Extract the (X, Y) coordinate from the center of the cell holding the provided text.  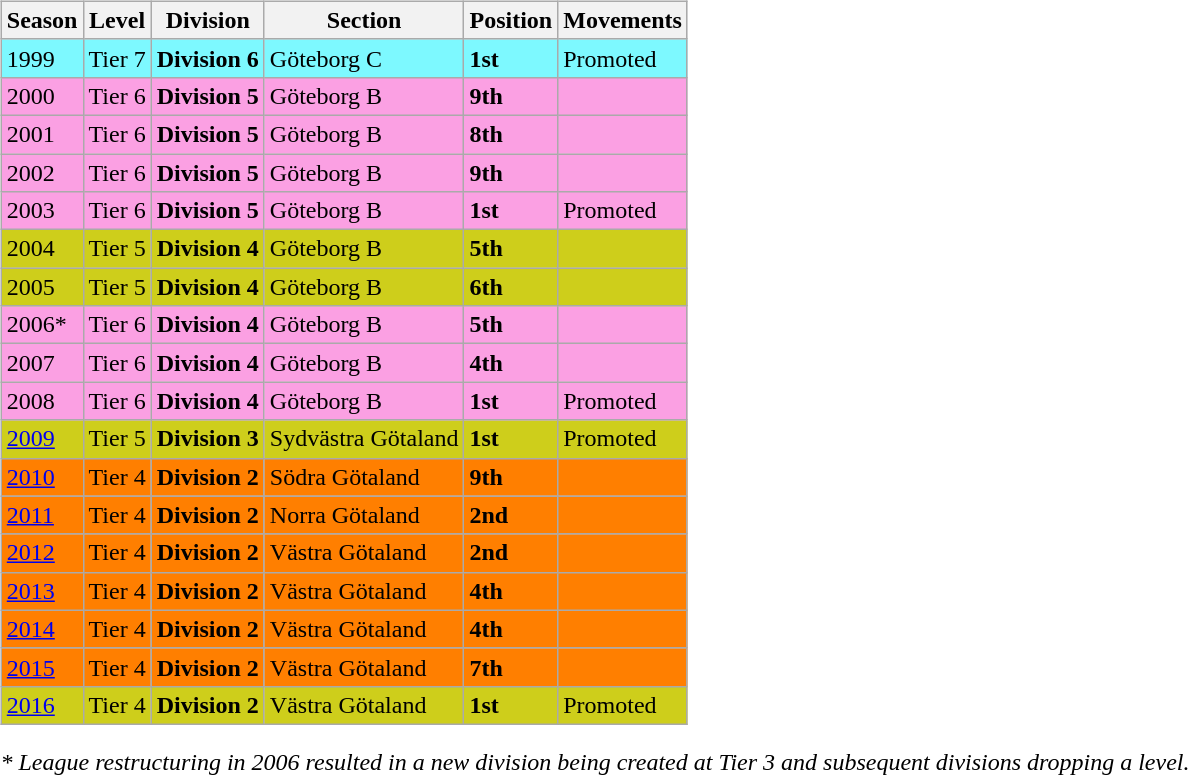
Position (511, 20)
2016 (42, 705)
2012 (42, 553)
Division 3 (208, 439)
2001 (42, 134)
2014 (42, 629)
2015 (42, 667)
Section (364, 20)
2003 (42, 211)
Division 6 (208, 58)
Movements (623, 20)
2013 (42, 591)
6th (511, 287)
2009 (42, 439)
2000 (42, 96)
1999 (42, 58)
2005 (42, 287)
Göteborg C (364, 58)
Sydvästra Götaland (364, 439)
2004 (42, 249)
2006* (42, 325)
8th (511, 134)
Division (208, 20)
Norra Götaland (364, 515)
Season (42, 20)
2007 (42, 363)
7th (511, 667)
Tier 7 (117, 58)
2010 (42, 477)
2002 (42, 173)
2008 (42, 401)
Level (117, 20)
Södra Götaland (364, 477)
2011 (42, 515)
